Capture the cell that displays the provided text and extract its (X, Y) central coordinate. 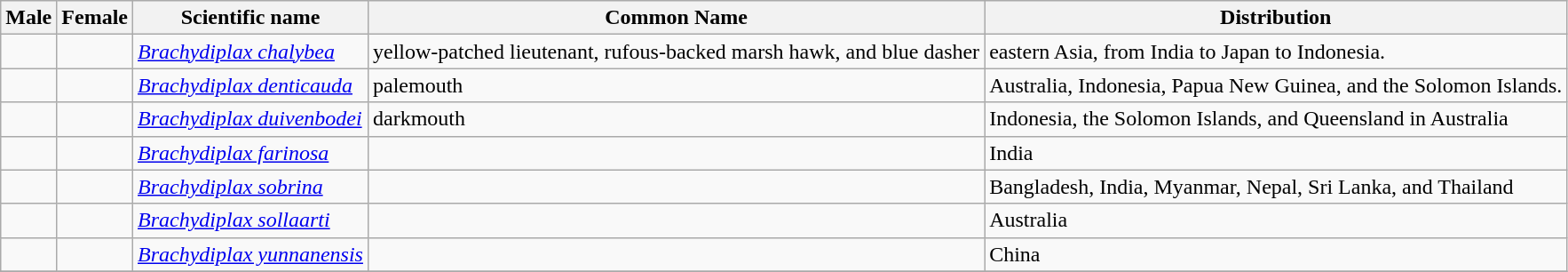
Australia, Indonesia, Papua New Guinea, and the Solomon Islands. (1276, 85)
palemouth (676, 85)
Brachydiplax duivenbodei (250, 119)
Female (95, 18)
China (1276, 254)
Indonesia, the Solomon Islands, and Queensland in Australia (1276, 119)
eastern Asia, from India to Japan to Indonesia. (1276, 52)
Brachydiplax sollaarti (250, 220)
Scientific name (250, 18)
Brachydiplax sobrina (250, 187)
darkmouth (676, 119)
India (1276, 153)
yellow-patched lieutenant, rufous-backed marsh hawk, and blue dasher (676, 52)
Male (28, 18)
Bangladesh, India, Myanmar, Nepal, Sri Lanka, and Thailand (1276, 187)
Common Name (676, 18)
Distribution (1276, 18)
Brachydiplax yunnanensis (250, 254)
Brachydiplax farinosa (250, 153)
Brachydiplax chalybea (250, 52)
Australia (1276, 220)
Brachydiplax denticauda (250, 85)
